For the text-containing cell, return its midpoint in (x, y) coordinate format. 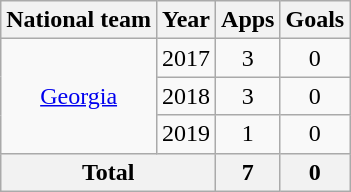
Year (186, 20)
1 (248, 134)
2019 (186, 134)
Goals (315, 20)
7 (248, 172)
2017 (186, 58)
Total (108, 172)
Georgia (79, 96)
National team (79, 20)
2018 (186, 96)
Apps (248, 20)
